Determine the (X, Y) coordinate at the center of the cell enclosing the given text.  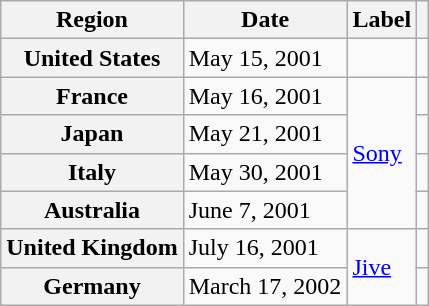
Australia (92, 210)
Italy (92, 172)
Sony (382, 153)
July 16, 2001 (265, 248)
March 17, 2002 (265, 286)
Label (382, 20)
Germany (92, 286)
United Kingdom (92, 248)
France (92, 96)
United States (92, 58)
May 15, 2001 (265, 58)
Date (265, 20)
Japan (92, 134)
Region (92, 20)
May 30, 2001 (265, 172)
Jive (382, 267)
May 16, 2001 (265, 96)
June 7, 2001 (265, 210)
May 21, 2001 (265, 134)
